Return the [x, y] coordinate for the center point of the cell that contains the specified text.  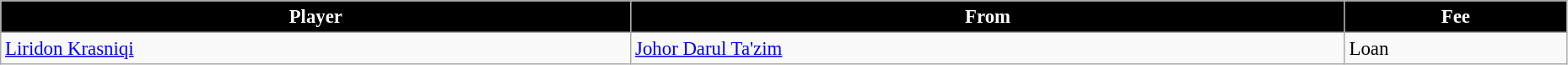
Fee [1456, 17]
From [988, 17]
Loan [1456, 49]
Player [315, 17]
Liridon Krasniqi [315, 49]
Johor Darul Ta'zim [988, 49]
